Capture the cell that displays the provided text and extract its (x, y) central coordinate. 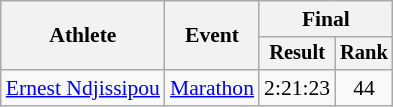
Result (297, 54)
Marathon (212, 88)
44 (364, 88)
Final (326, 19)
Ernest Ndjissipou (83, 88)
Event (212, 36)
Rank (364, 54)
2:21:23 (297, 88)
Athlete (83, 36)
